Pinpoint the cell where the given text exists, returning its (x, y) midpoint coordinate. 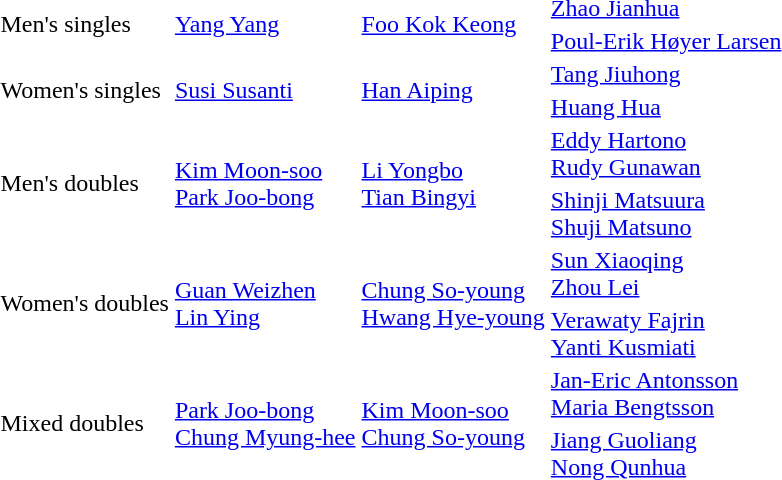
Kim Moon-soo Park Joo-bong (265, 184)
Susi Susanti (265, 90)
Guan Weizhen Lin Ying (265, 304)
Chung So-young Hwang Hye-young (453, 304)
Han Aiping (453, 90)
Li Yongbo Tian Bingyi (453, 184)
